Scan for the cell matching the given text and deliver its (X, Y) coordinate at center. 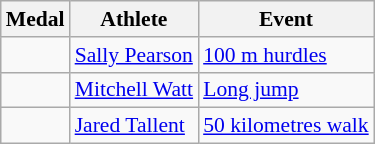
50 kilometres walk (286, 126)
Athlete (134, 19)
Medal (36, 19)
Mitchell Watt (134, 90)
Sally Pearson (134, 55)
Jared Tallent (134, 126)
100 m hurdles (286, 55)
Event (286, 19)
Long jump (286, 90)
